Return [x, y] of the center of cell containing provided text 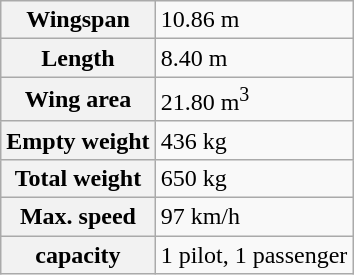
Total weight [78, 178]
Wingspan [78, 20]
Length [78, 58]
650 kg [254, 178]
Wing area [78, 100]
Empty weight [78, 140]
8.40 m [254, 58]
capacity [78, 255]
Max. speed [78, 217]
21.80 m3 [254, 100]
10.86 m [254, 20]
97 km/h [254, 217]
1 pilot, 1 passenger [254, 255]
436 kg [254, 140]
